Capture the cell that displays the provided text and extract its [x, y] central coordinate. 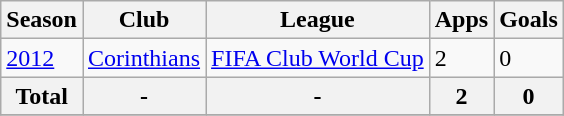
League [318, 20]
FIFA Club World Cup [318, 58]
Season [42, 20]
Total [42, 96]
Club [144, 20]
Corinthians [144, 58]
2012 [42, 58]
Apps [461, 20]
Goals [529, 20]
